Find where the given text appears and provide that cell's center as (X, Y) coordinate. 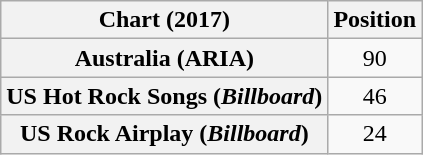
Chart (2017) (164, 20)
US Hot Rock Songs (Billboard) (164, 96)
24 (375, 134)
Position (375, 20)
Australia (ARIA) (164, 58)
46 (375, 96)
90 (375, 58)
US Rock Airplay (Billboard) (164, 134)
